Determine the [X, Y] coordinate at the center of the cell enclosing the given text.  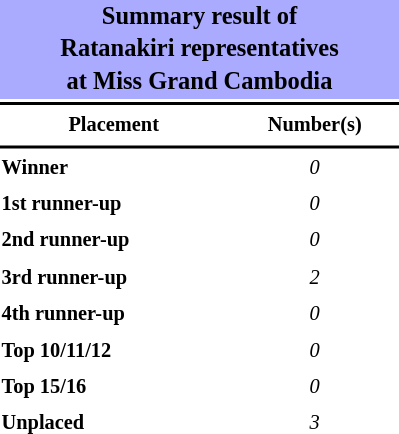
Summary result ofRatanakiri representativesat Miss Grand Cambodia [200, 50]
Winner [114, 168]
Top 10/11/12 [114, 351]
Placement [114, 125]
2 [314, 278]
4th runner-up [114, 314]
Top 15/16 [114, 387]
3rd runner-up [114, 278]
2nd runner-up [114, 241]
1st runner-up [114, 204]
Number(s) [314, 125]
